Pinpoint the cell where the given text exists, returning its (x, y) midpoint coordinate. 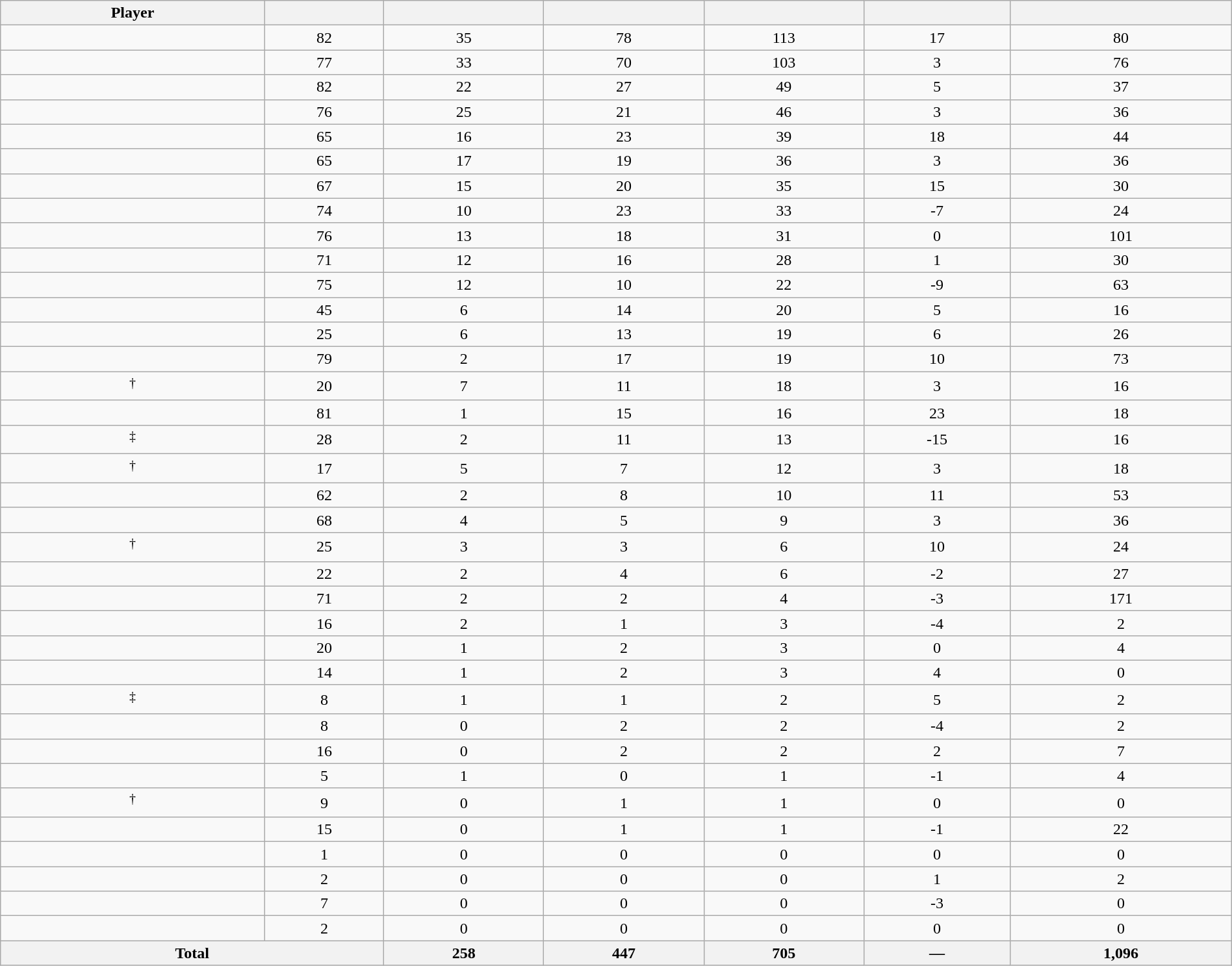
49 (784, 87)
46 (784, 112)
Total (192, 953)
80 (1122, 38)
70 (624, 62)
81 (324, 413)
447 (624, 953)
113 (784, 38)
-7 (937, 210)
Player (133, 13)
67 (324, 186)
171 (1122, 598)
21 (624, 112)
78 (624, 38)
26 (1122, 335)
45 (324, 310)
53 (1122, 495)
258 (464, 953)
74 (324, 210)
79 (324, 359)
-9 (937, 285)
— (937, 953)
77 (324, 62)
37 (1122, 87)
39 (784, 136)
75 (324, 285)
68 (324, 520)
31 (784, 235)
101 (1122, 235)
62 (324, 495)
63 (1122, 285)
1,096 (1122, 953)
103 (784, 62)
73 (1122, 359)
705 (784, 953)
44 (1122, 136)
-15 (937, 439)
-2 (937, 574)
